Return [x, y] of the center of cell containing provided text 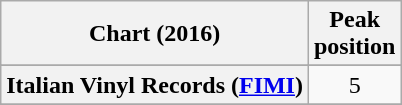
Chart (2016) [155, 34]
5 [354, 85]
Italian Vinyl Records (FIMI) [155, 85]
Peak position [354, 34]
